Scan for the cell matching the given text and deliver its (X, Y) coordinate at center. 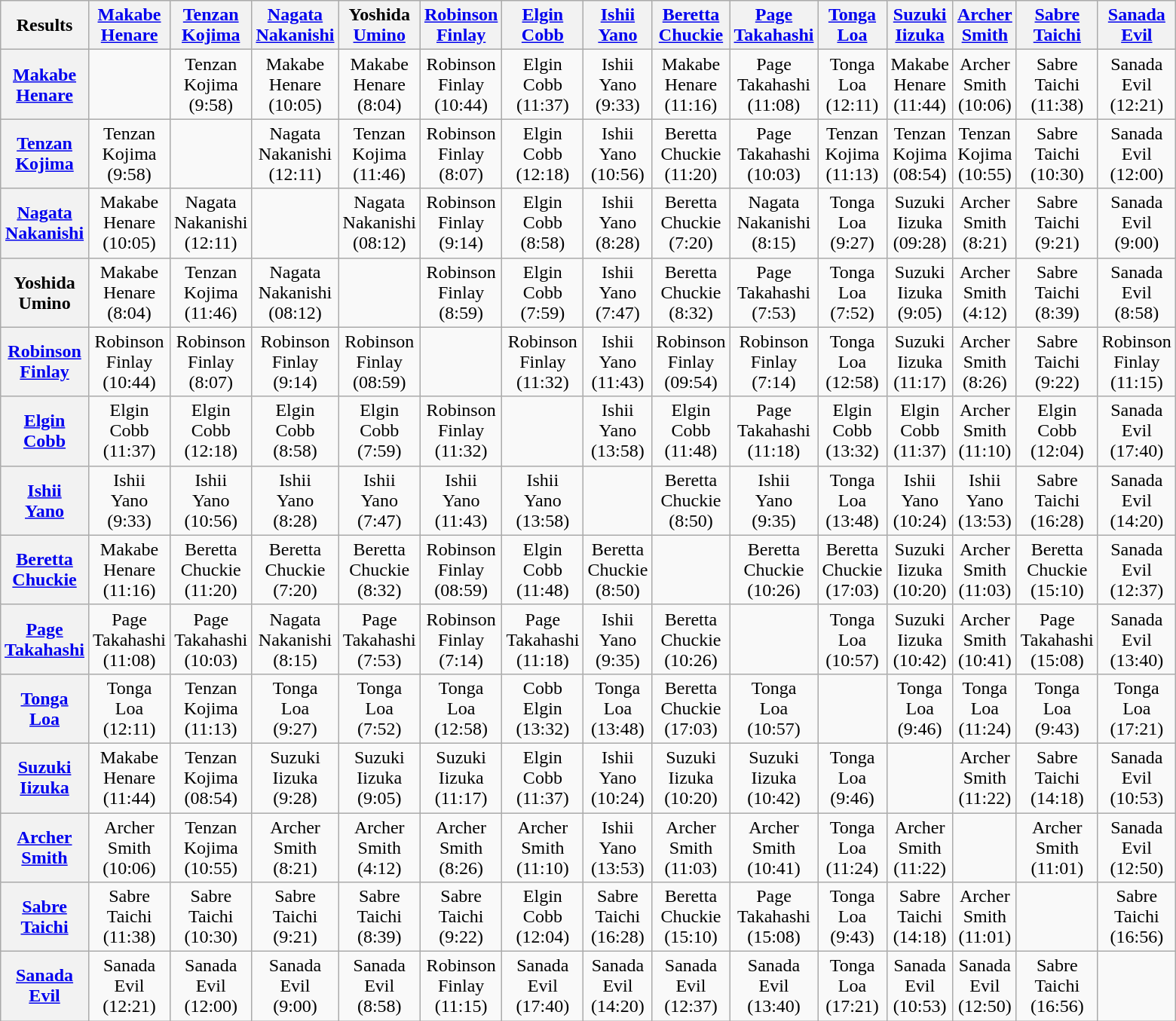
SuzukiIizuka(09:28) (920, 223)
RobinsonFinlay(8:59) (461, 292)
Results (45, 26)
SuzukiIizuka(9:28) (296, 778)
CobbElgin(13:32) (543, 708)
ElginCobb(13:32) (852, 431)
RobinsonFinlay(09:54) (691, 362)
